Extract the [x, y] coordinate from the center of the cell holding the provided text.  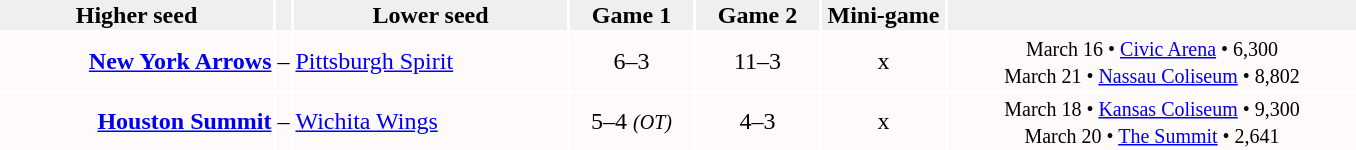
Lower seed [430, 15]
March 18 • Kansas Coliseum • 9,300March 20 • The Summit • 2,641 [1152, 122]
Pittsburgh Spirit [430, 62]
Game 2 [758, 15]
New York Arrows [136, 62]
Mini-game [884, 15]
Wichita Wings [430, 122]
March 16 • Civic Arena • 6,300March 21 • Nassau Coliseum • 8,802 [1152, 62]
5–4 (OT) [632, 122]
4–3 [758, 122]
Higher seed [136, 15]
11–3 [758, 62]
Game 1 [632, 15]
Houston Summit [136, 122]
6–3 [632, 62]
